Pinpoint the cell where the given text exists, returning its (x, y) midpoint coordinate. 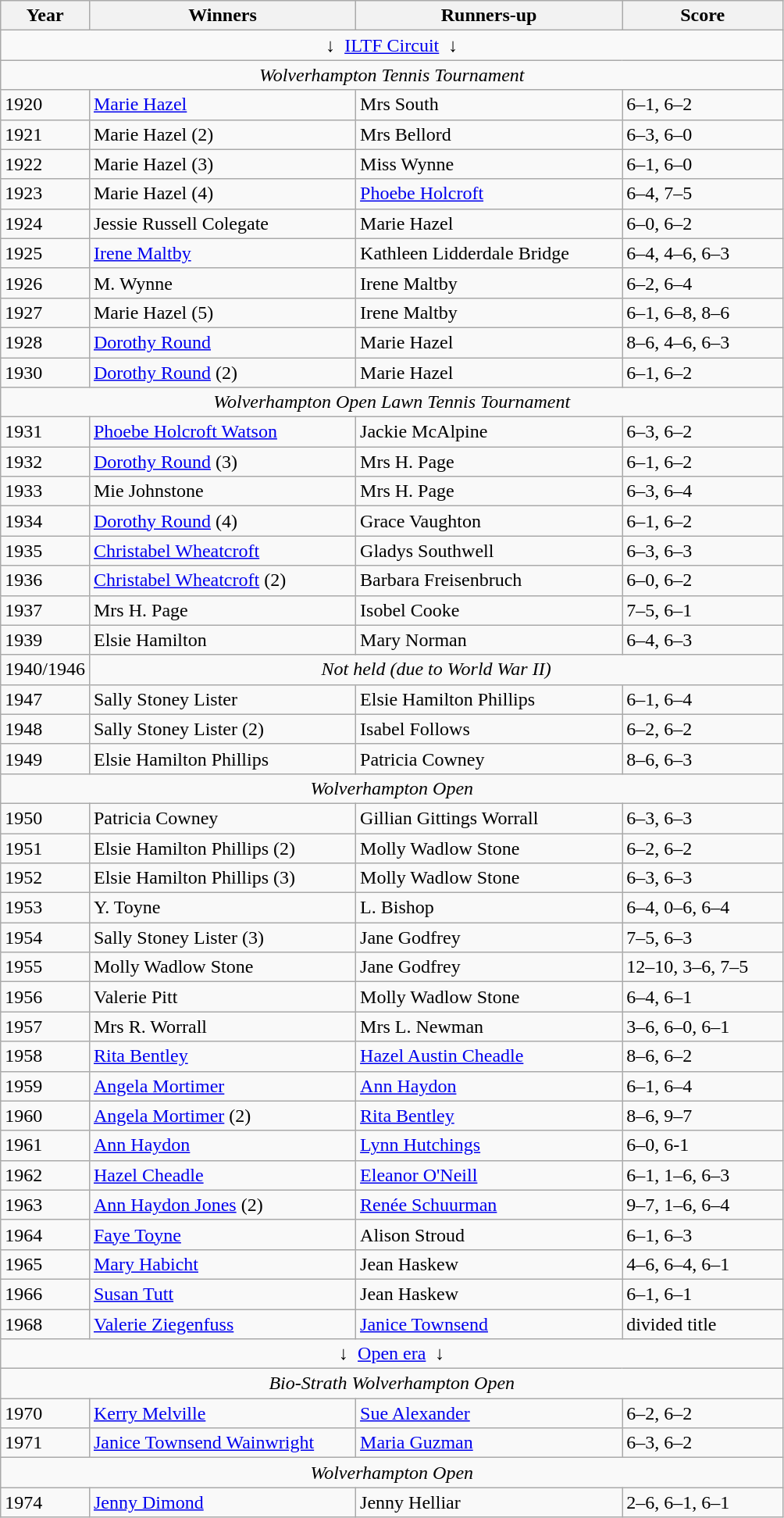
Not held (due to World War II) (436, 670)
Marie Hazel (2) (222, 134)
1920 (45, 105)
Dorothy Round (4) (222, 521)
1934 (45, 521)
Wolverhampton Tennis Tournament (392, 75)
↓ Open era ↓ (392, 1354)
Mrs L. Newman (489, 1027)
Janice Townsend Wainwright (222, 1443)
Elsie Hamilton Phillips (3) (222, 878)
Phoebe Holcroft (489, 194)
Isabel Follows (489, 729)
L. Bishop (489, 908)
Jackie McAlpine (489, 432)
Mrs R. Worrall (222, 1027)
Jessie Russell Colegate (222, 223)
Valerie Pitt (222, 997)
1937 (45, 610)
Runners-up (489, 16)
Jenny Dimond (222, 1502)
7–5, 6–1 (703, 610)
1928 (45, 342)
Susan Tutt (222, 1294)
Sally Stoney Lister (2) (222, 729)
Janice Townsend (489, 1324)
Faye Toyne (222, 1234)
1931 (45, 432)
Mary Norman (489, 640)
1954 (45, 938)
Mie Johnstone (222, 491)
2–6, 6–1, 6–1 (703, 1502)
Score (703, 16)
1963 (45, 1205)
1922 (45, 164)
1924 (45, 223)
9–7, 1–6, 6–4 (703, 1205)
Bio-Strath Wolverhampton Open (392, 1384)
Marie Hazel (3) (222, 164)
1935 (45, 551)
1927 (45, 313)
Winners (222, 16)
Y. Toyne (222, 908)
Ann Haydon Jones (2) (222, 1205)
Eleanor O'Neill (489, 1175)
1953 (45, 908)
Christabel Wheatcroft (222, 551)
Hazel Cheadle (222, 1175)
Dorothy Round (222, 342)
1960 (45, 1116)
Year (45, 16)
1936 (45, 580)
Christabel Wheatcroft (2) (222, 580)
Mrs South (489, 105)
Renée Schuurman (489, 1205)
8–6, 9–7 (703, 1116)
Marie Hazel (5) (222, 313)
Gillian Gittings Worrall (489, 818)
6–4, 4–6, 6–3 (703, 253)
6–4, 7–5 (703, 194)
1974 (45, 1502)
1949 (45, 759)
4–6, 6–4, 6–1 (703, 1264)
Phoebe Holcroft Watson (222, 432)
Kerry Melville (222, 1413)
6–3, 6–4 (703, 491)
Sally Stoney Lister (222, 699)
1932 (45, 462)
6–1, 6–0 (703, 164)
8–6, 4–6, 6–3 (703, 342)
6–3, 6–0 (703, 134)
1955 (45, 967)
1925 (45, 253)
1965 (45, 1264)
1966 (45, 1294)
Marie Hazel (4) (222, 194)
1950 (45, 818)
1970 (45, 1413)
1939 (45, 640)
Dorothy Round (3) (222, 462)
6–1, 1–6, 6–3 (703, 1175)
Gladys Southwell (489, 551)
1926 (45, 283)
Angela Mortimer (2) (222, 1116)
1971 (45, 1443)
Isobel Cooke (489, 610)
Jenny Helliar (489, 1502)
Sally Stoney Lister (3) (222, 938)
1956 (45, 997)
8–6, 6–2 (703, 1056)
Lynn Hutchings (489, 1145)
1947 (45, 699)
Valerie Ziegenfuss (222, 1324)
Mary Habicht (222, 1264)
6–1, 6–1 (703, 1294)
Barbara Freisenbruch (489, 580)
1958 (45, 1056)
1948 (45, 729)
Kathleen Lidderdale Bridge (489, 253)
6–1, 6–8, 8–6 (703, 313)
1959 (45, 1086)
Dorothy Round (2) (222, 373)
M. Wynne (222, 283)
1933 (45, 491)
1968 (45, 1324)
1952 (45, 878)
1957 (45, 1027)
1940/1946 (45, 670)
6–0, 6-1 (703, 1145)
1921 (45, 134)
6–4, 0–6, 6–4 (703, 908)
12–10, 3–6, 7–5 (703, 967)
8–6, 6–3 (703, 759)
7–5, 6–3 (703, 938)
1964 (45, 1234)
Angela Mortimer (222, 1086)
1930 (45, 373)
Sue Alexander (489, 1413)
Miss Wynne (489, 164)
3–6, 6–0, 6–1 (703, 1027)
6–1, 6–3 (703, 1234)
6–4, 6–1 (703, 997)
6–2, 6–4 (703, 283)
Grace Vaughton (489, 521)
Maria Guzman (489, 1443)
1951 (45, 848)
Mrs Bellord (489, 134)
1923 (45, 194)
↓ ILTF Circuit ↓ (392, 45)
Elsie Hamilton (222, 640)
1961 (45, 1145)
Wolverhampton Open Lawn Tennis Tournament (392, 402)
6–4, 6–3 (703, 640)
Elsie Hamilton Phillips (2) (222, 848)
1962 (45, 1175)
Hazel Austin Cheadle (489, 1056)
Alison Stroud (489, 1234)
divided title (703, 1324)
